Detect which cell encompasses the target text, then output its [x, y] center coordinate. 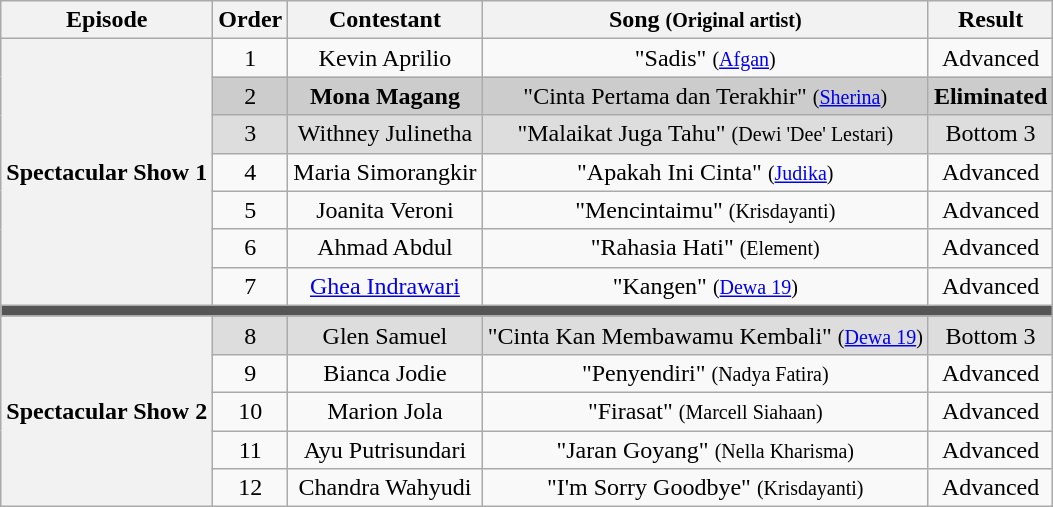
Spectacular Show 2 [107, 411]
Result [990, 20]
Marion Jola [385, 411]
"I'm Sorry Goodbye" (Krisdayanti) [705, 488]
"Firasat" (Marcell Siahaan) [705, 411]
Spectacular Show 1 [107, 172]
Episode [107, 20]
6 [250, 248]
Ghea Indrawari [385, 286]
7 [250, 286]
"Cinta Pertama dan Terakhir" (Sherina) [705, 96]
9 [250, 373]
"Mencintaimu" (Krisdayanti) [705, 210]
4 [250, 172]
Ayu Putrisundari [385, 449]
"Sadis" (Afgan) [705, 58]
Order [250, 20]
2 [250, 96]
"Jaran Goyang" (Nella Kharisma) [705, 449]
Maria Simorangkir [385, 172]
"Malaikat Juga Tahu" (Dewi 'Dee' Lestari) [705, 134]
Bianca Jodie [385, 373]
Withney Julinetha [385, 134]
Kevin Aprilio [385, 58]
"Rahasia Hati" (Element) [705, 248]
"Apakah Ini Cinta" (Judika) [705, 172]
10 [250, 411]
12 [250, 488]
11 [250, 449]
Joanita Veroni [385, 210]
"Cinta Kan Membawamu Kembali" (Dewa 19) [705, 335]
Mona Magang [385, 96]
5 [250, 210]
"Penyendiri" (Nadya Fatira) [705, 373]
8 [250, 335]
"Kangen" (Dewa 19) [705, 286]
Eliminated [990, 96]
Ahmad Abdul [385, 248]
Song (Original artist) [705, 20]
Chandra Wahyudi [385, 488]
Contestant [385, 20]
1 [250, 58]
3 [250, 134]
Glen Samuel [385, 335]
